Detect which cell encompasses the target text, then output its (x, y) center coordinate. 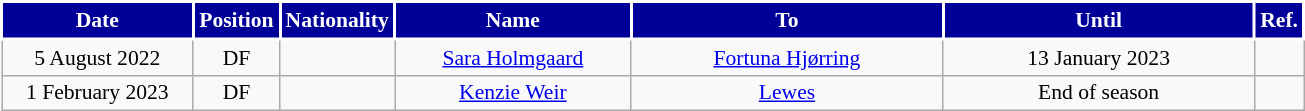
Ref. (1278, 20)
Name (514, 20)
5 August 2022 (98, 57)
13 January 2023 (1099, 57)
Kenzie Weir (514, 93)
Sara Holmgaard (514, 57)
End of season (1099, 93)
Date (98, 20)
1 February 2023 (98, 93)
Lewes (787, 93)
Position (236, 20)
To (787, 20)
Fortuna Hjørring (787, 57)
Until (1099, 20)
Nationality (338, 20)
